Provide the [x, y] coordinate of the cell's center where the given text is located.  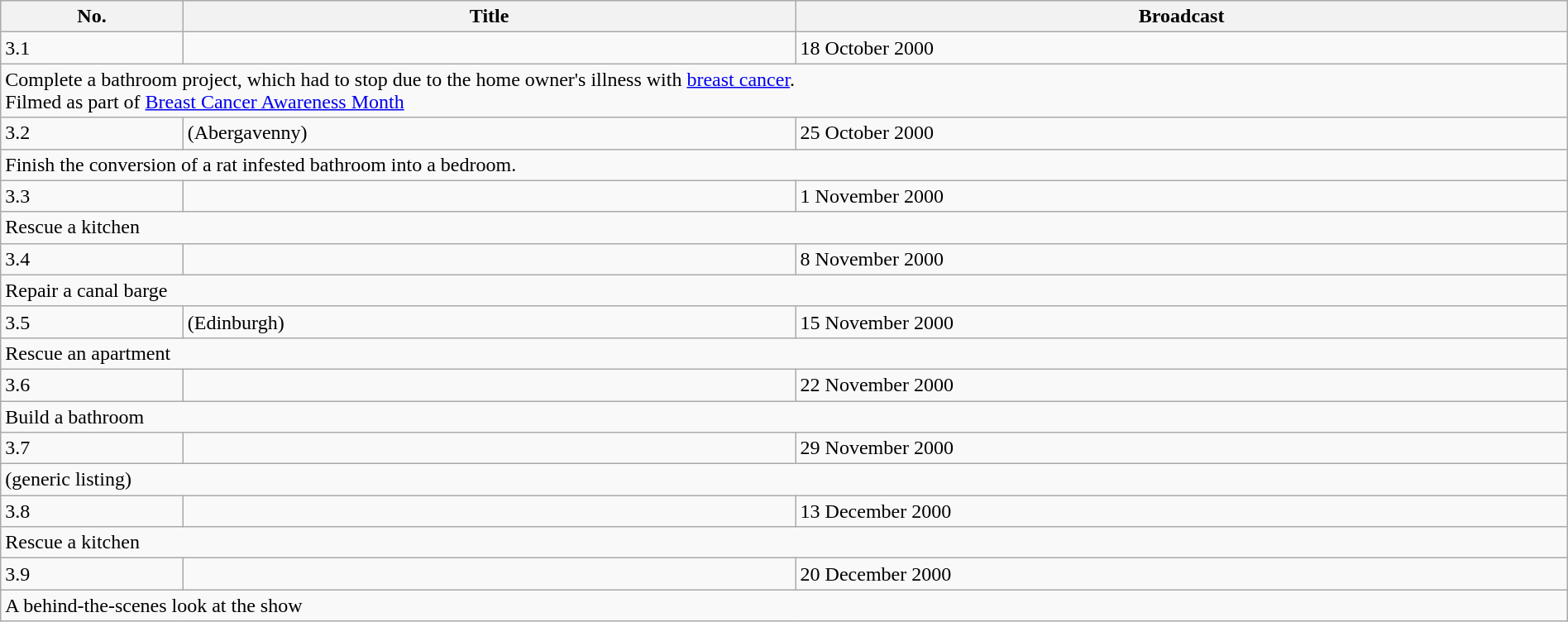
(Edinburgh) [490, 322]
Finish the conversion of a rat infested bathroom into a bedroom. [784, 165]
3.8 [92, 511]
(Abergavenny) [490, 133]
3.1 [92, 48]
3.4 [92, 259]
A behind-the-scenes look at the show [784, 605]
20 December 2000 [1181, 574]
18 October 2000 [1181, 48]
No. [92, 17]
3.3 [92, 196]
25 October 2000 [1181, 133]
Repair a canal barge [784, 290]
Complete a bathroom project, which had to stop due to the home owner's illness with breast cancer.Filmed as part of Breast Cancer Awareness Month [784, 91]
3.5 [92, 322]
15 November 2000 [1181, 322]
3.7 [92, 448]
1 November 2000 [1181, 196]
Rescue an apartment [784, 353]
22 November 2000 [1181, 385]
8 November 2000 [1181, 259]
3.9 [92, 574]
13 December 2000 [1181, 511]
Build a bathroom [784, 416]
3.6 [92, 385]
3.2 [92, 133]
Broadcast [1181, 17]
(generic listing) [784, 480]
29 November 2000 [1181, 448]
Title [490, 17]
